Locate the cell with the specified text and output its (x, y) center coordinate. 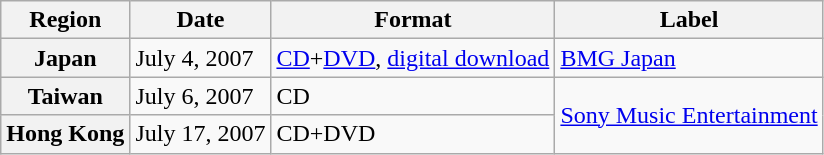
CD (413, 96)
Taiwan (66, 96)
July 17, 2007 (200, 134)
CD+DVD (413, 134)
Sony Music Entertainment (689, 115)
Format (413, 20)
Japan (66, 58)
Date (200, 20)
July 6, 2007 (200, 96)
BMG Japan (689, 58)
Label (689, 20)
CD+DVD, digital download (413, 58)
Hong Kong (66, 134)
July 4, 2007 (200, 58)
Region (66, 20)
